Return the (X, Y) coordinate for the center point of the cell that contains the specified text.  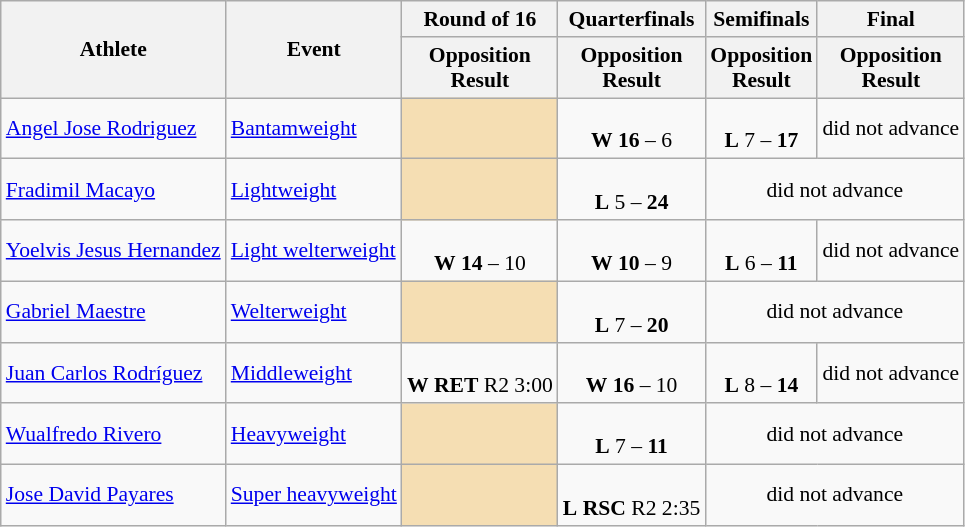
Angel Jose Rodriguez (114, 128)
L RSC R2 2:35 (632, 496)
Light welterweight (314, 250)
L 7 – 20 (632, 312)
W RET R2 3:00 (480, 372)
Middleweight (314, 372)
Yoelvis Jesus Hernandez (114, 250)
Round of 16 (480, 19)
L 8 – 14 (761, 372)
Lightweight (314, 190)
Quarterfinals (632, 19)
Juan Carlos Rodríguez (114, 372)
W 16 – 6 (632, 128)
Heavyweight (314, 434)
Athlete (114, 50)
Final (890, 19)
W 14 – 10 (480, 250)
W 10 – 9 (632, 250)
Welterweight (314, 312)
Fradimil Macayo (114, 190)
L 6 – 11 (761, 250)
L 7 – 11 (632, 434)
L 5 – 24 (632, 190)
Event (314, 50)
Gabriel Maestre (114, 312)
Wualfredo Rivero (114, 434)
Semifinals (761, 19)
L 7 – 17 (761, 128)
W 16 – 10 (632, 372)
Jose David Payares (114, 496)
Super heavyweight (314, 496)
Bantamweight (314, 128)
